Locate the cell with the specified text and output its (x, y) center coordinate. 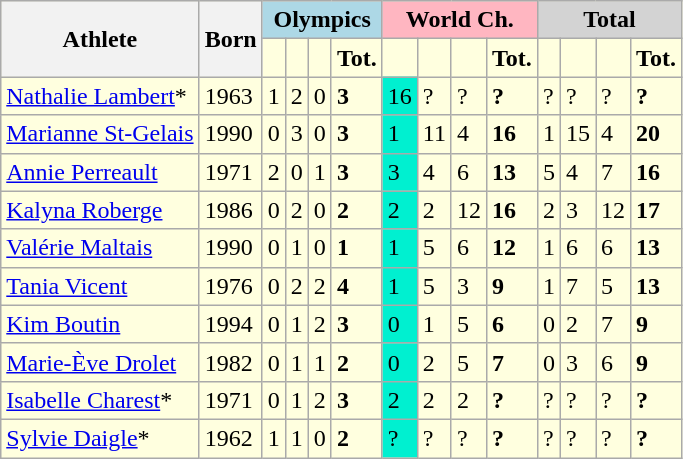
15 (578, 134)
Kalyna Roberge (100, 210)
1963 (230, 96)
1976 (230, 286)
Sylvie Daigle* (100, 438)
1962 (230, 438)
Valérie Maltais (100, 248)
World Ch. (460, 20)
Olympics (322, 20)
Athlete (100, 39)
Marianne St-Gelais (100, 134)
17 (656, 210)
Tania Vicent (100, 286)
Total (609, 20)
1994 (230, 324)
Annie Perreault (100, 172)
Marie-Ève Drolet (100, 362)
11 (434, 134)
Kim Boutin (100, 324)
Born (230, 39)
1982 (230, 362)
Isabelle Charest* (100, 400)
Nathalie Lambert* (100, 96)
20 (656, 134)
1986 (230, 210)
